Determine the (X, Y) coordinate at the center of the cell enclosing the given text.  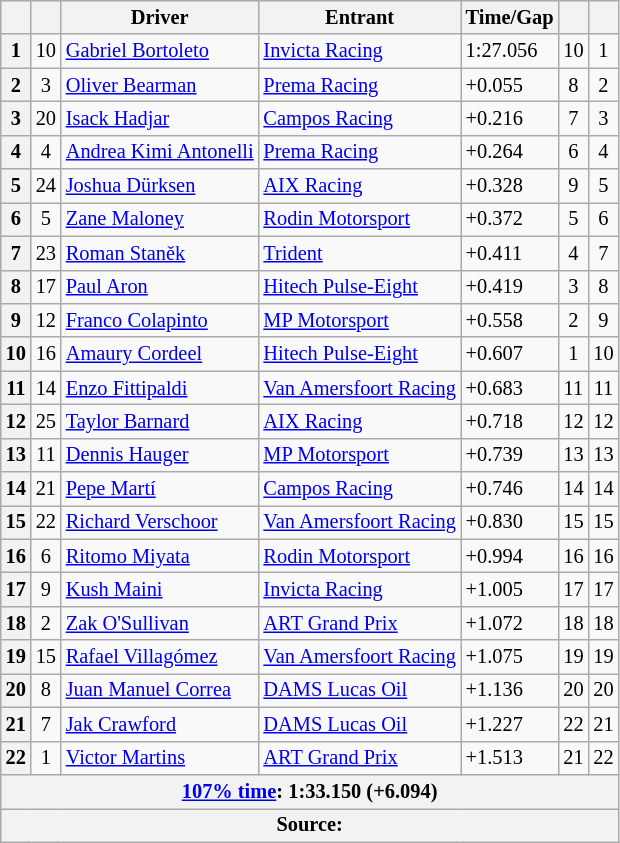
+1.513 (510, 758)
Enzo Fittipaldi (160, 388)
+0.739 (510, 455)
+0.372 (510, 219)
107% time: 1:33.150 (+6.094) (310, 791)
+0.328 (510, 186)
Zak O'Sullivan (160, 623)
+1.072 (510, 623)
Joshua Dürksen (160, 186)
+1.005 (510, 589)
Zane Maloney (160, 219)
+0.718 (510, 421)
Source: (310, 825)
Andrea Kimi Antonelli (160, 152)
Entrant (360, 17)
Dennis Hauger (160, 455)
+0.830 (510, 522)
+0.055 (510, 85)
1:27.056 (510, 51)
Gabriel Bortoleto (160, 51)
Juan Manuel Correa (160, 690)
+0.264 (510, 152)
+0.216 (510, 118)
+0.683 (510, 388)
Roman Staněk (160, 253)
Rafael Villagómez (160, 657)
24 (46, 186)
Isack Hadjar (160, 118)
+1.075 (510, 657)
25 (46, 421)
Franco Colapinto (160, 320)
Driver (160, 17)
Taylor Barnard (160, 421)
Victor Martins (160, 758)
+1.227 (510, 724)
Oliver Bearman (160, 85)
23 (46, 253)
Kush Maini (160, 589)
Ritomo Miyata (160, 556)
Paul Aron (160, 287)
+1.136 (510, 690)
+0.994 (510, 556)
+0.607 (510, 354)
Richard Verschoor (160, 522)
+0.558 (510, 320)
Amaury Cordeel (160, 354)
+0.746 (510, 489)
Trident (360, 253)
Time/Gap (510, 17)
Pepe Martí (160, 489)
Jak Crawford (160, 724)
+0.411 (510, 253)
+0.419 (510, 287)
